Locate the cell with the specified text and output its [x, y] center coordinate. 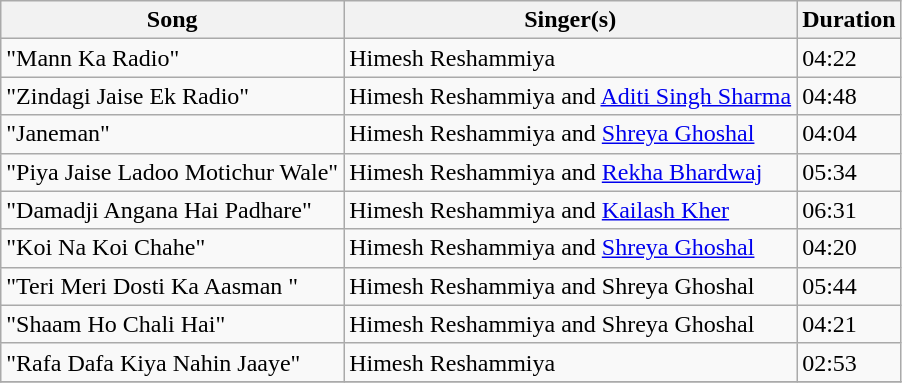
Himesh Reshammiya and Rekha Bhardwaj [570, 172]
"Shaam Ho Chali Hai" [172, 324]
"Teri Meri Dosti Ka Aasman " [172, 286]
"Koi Na Koi Chahe" [172, 248]
04:20 [849, 248]
Duration [849, 20]
05:44 [849, 286]
"Damadji Angana Hai Padhare" [172, 210]
04:48 [849, 96]
Song [172, 20]
Singer(s) [570, 20]
Himesh Reshammiya and Aditi Singh Sharma [570, 96]
"Zindagi Jaise Ek Radio" [172, 96]
04:21 [849, 324]
"Rafa Dafa Kiya Nahin Jaaye" [172, 362]
"Janeman" [172, 134]
"Mann Ka Radio" [172, 58]
05:34 [849, 172]
02:53 [849, 362]
06:31 [849, 210]
Himesh Reshammiya and Kailash Kher [570, 210]
04:04 [849, 134]
04:22 [849, 58]
"Piya Jaise Ladoo Motichur Wale" [172, 172]
